Find where the given text appears and provide that cell's center as [X, Y] coordinate. 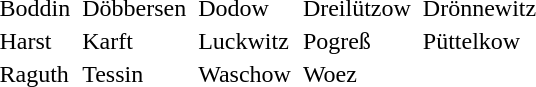
Karft [134, 41]
Luckwitz [245, 41]
Pogreß [356, 41]
